From the cell containing the given text, extract its center point as (x, y) coordinate. 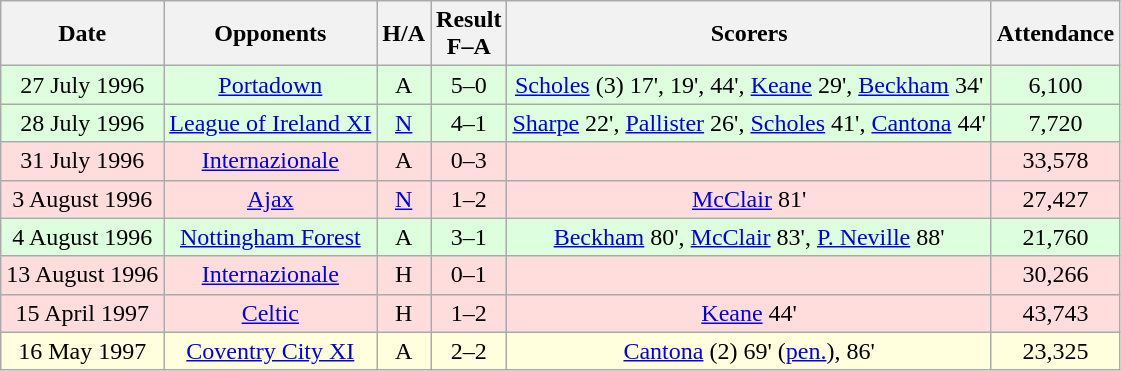
23,325 (1055, 351)
ResultF–A (469, 34)
27 July 1996 (82, 85)
43,743 (1055, 313)
Celtic (270, 313)
3 August 1996 (82, 199)
Coventry City XI (270, 351)
2–2 (469, 351)
0–3 (469, 161)
League of Ireland XI (270, 123)
5–0 (469, 85)
Nottingham Forest (270, 237)
6,100 (1055, 85)
16 May 1997 (82, 351)
33,578 (1055, 161)
0–1 (469, 275)
Opponents (270, 34)
30,266 (1055, 275)
H/A (404, 34)
Cantona (2) 69' (pen.), 86' (749, 351)
13 August 1996 (82, 275)
4 August 1996 (82, 237)
Scholes (3) 17', 19', 44', Keane 29', Beckham 34' (749, 85)
7,720 (1055, 123)
Scorers (749, 34)
3–1 (469, 237)
Beckham 80', McClair 83', P. Neville 88' (749, 237)
28 July 1996 (82, 123)
4–1 (469, 123)
Keane 44' (749, 313)
31 July 1996 (82, 161)
McClair 81' (749, 199)
21,760 (1055, 237)
Date (82, 34)
Sharpe 22', Pallister 26', Scholes 41', Cantona 44' (749, 123)
Portadown (270, 85)
Ajax (270, 199)
27,427 (1055, 199)
Attendance (1055, 34)
15 April 1997 (82, 313)
